For the text-containing cell, return its midpoint in [X, Y] coordinate format. 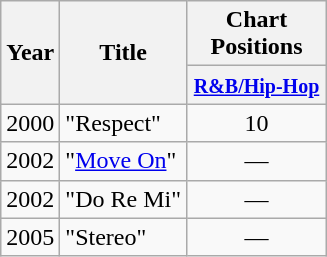
Title [124, 52]
Chart Positions [256, 34]
10 [256, 123]
2005 [30, 237]
2000 [30, 123]
"Move On" [124, 161]
R&B/Hip-Hop [256, 85]
"Do Re Mi" [124, 199]
Year [30, 52]
"Respect" [124, 123]
"Stereo" [124, 237]
